Pinpoint the cell where the given text exists, returning its [x, y] midpoint coordinate. 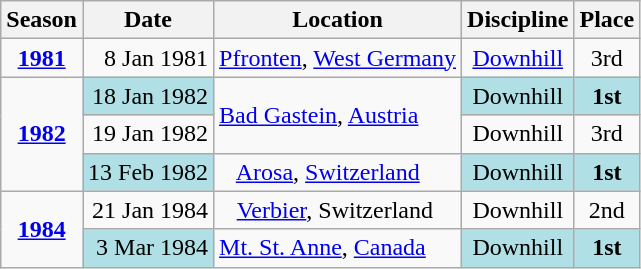
21 Jan 1984 [148, 210]
1984 [42, 229]
2nd [607, 210]
Location [338, 20]
13 Feb 1982 [148, 172]
Mt. St. Anne, Canada [338, 248]
Date [148, 20]
Pfronten, West Germany [338, 58]
Bad Gastein, Austria [338, 115]
Discipline [518, 20]
Season [42, 20]
19 Jan 1982 [148, 134]
1982 [42, 134]
18 Jan 1982 [148, 96]
Place [607, 20]
8 Jan 1981 [148, 58]
1981 [42, 58]
Verbier, Switzerland [338, 210]
Arosa, Switzerland [338, 172]
3 Mar 1984 [148, 248]
